Search for the cell housing the specified text and yield its (x, y) center coordinate. 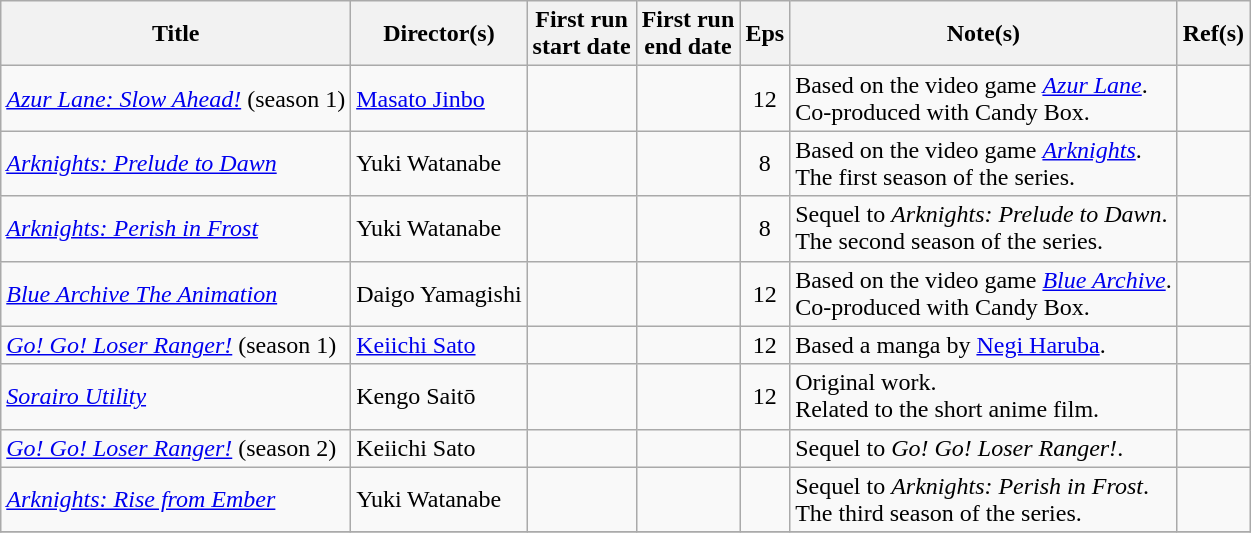
Title (176, 34)
Blue Archive The Animation (176, 294)
Masato Jinbo (439, 98)
First runend date (688, 34)
Kengo Saitō (439, 396)
Based a manga by Negi Haruba. (984, 345)
Azur Lane: Slow Ahead! (season 1) (176, 98)
Eps (765, 34)
Daigo Yamagishi (439, 294)
Based on the video game Blue Archive.Co-produced with Candy Box. (984, 294)
Based on the video game Azur Lane.Co-produced with Candy Box. (984, 98)
Arknights: Prelude to Dawn (176, 164)
Original work.Related to the short anime film. (984, 396)
Sequel to Go! Go! Loser Ranger!. (984, 448)
Ref(s) (1213, 34)
Sorairo Utility (176, 396)
Sequel to Arknights: Perish in Frost.The third season of the series. (984, 500)
Arknights: Rise from Ember (176, 500)
Note(s) (984, 34)
Go! Go! Loser Ranger! (season 2) (176, 448)
Based on the video game Arknights.The first season of the series. (984, 164)
Arknights: Perish in Frost (176, 228)
First runstart date (582, 34)
Go! Go! Loser Ranger! (season 1) (176, 345)
Sequel to Arknights: Prelude to Dawn.The second season of the series. (984, 228)
Director(s) (439, 34)
